Capture the cell that displays the provided text and extract its (x, y) central coordinate. 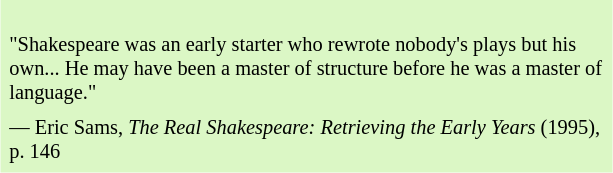
― Eric Sams, The Real Shakespeare: Retrieving the Early Years (1995), p. 146 (306, 140)
